For the text-containing cell, return its midpoint in [x, y] coordinate format. 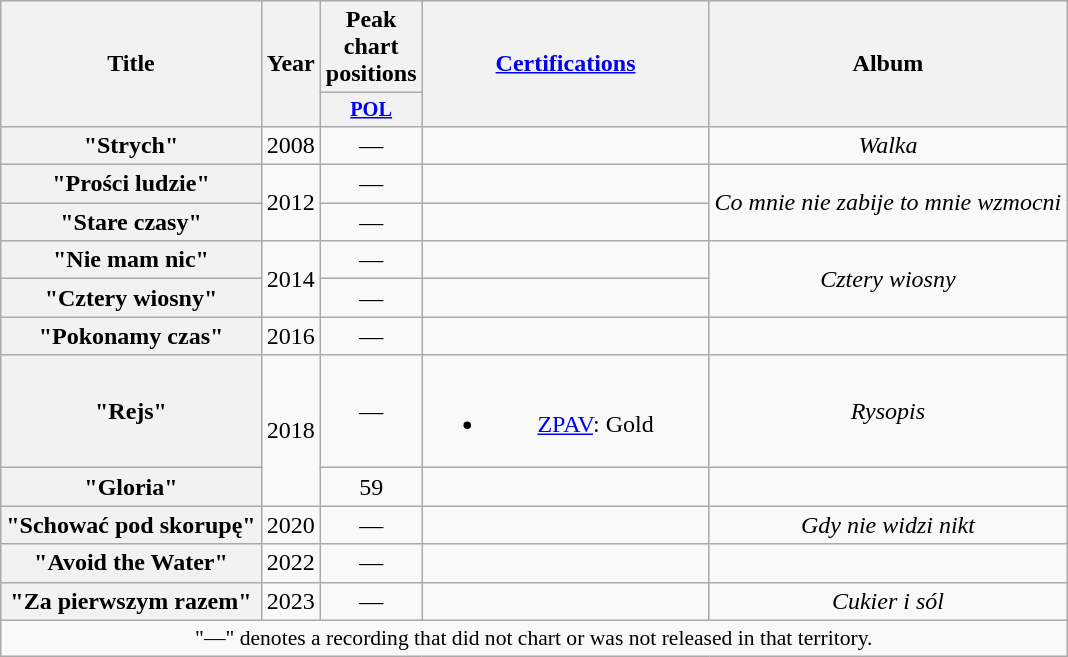
Album [888, 64]
"Stare czasy" [131, 222]
2014 [290, 279]
Title [131, 64]
2016 [290, 336]
Cztery wiosny [888, 279]
2023 [290, 601]
POL [371, 110]
Year [290, 64]
"Strych" [131, 145]
"Pokonamy czas" [131, 336]
Cukier i sól [888, 601]
"Avoid the Water" [131, 563]
Certifications [566, 64]
Walka [888, 145]
2008 [290, 145]
2012 [290, 203]
"Gloria" [131, 487]
2018 [290, 430]
"Rejs" [131, 412]
"—" denotes a recording that did not chart or was not released in that territory. [534, 638]
"Cztery wiosny" [131, 298]
Gdy nie widzi nikt [888, 525]
"Za pierwszym razem" [131, 601]
"Nie mam nic" [131, 260]
Rysopis [888, 412]
"Schować pod skorupę" [131, 525]
Co mnie nie zabije to mnie wzmocni [888, 203]
"Prości ludzie" [131, 184]
2020 [290, 525]
59 [371, 487]
Peak chart positions [371, 47]
2022 [290, 563]
ZPAV: Gold [566, 412]
